Identify which cell holds the provided text, then report its (X, Y) central coordinate. 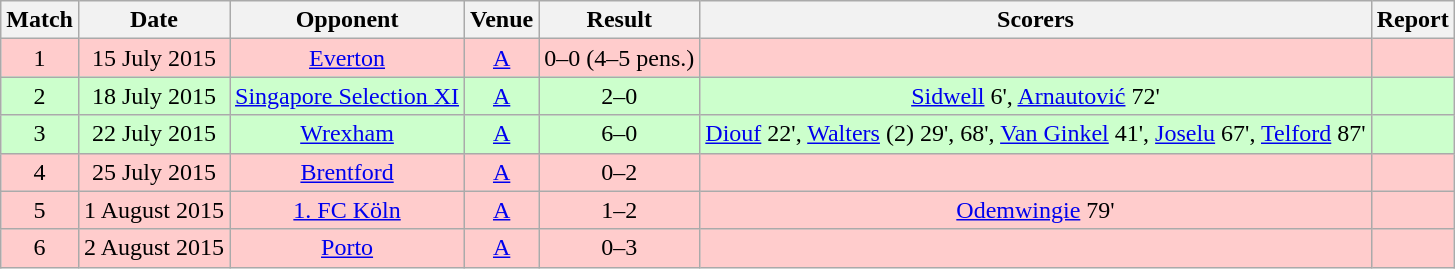
3 (40, 134)
6 (40, 248)
0–2 (620, 172)
0–0 (4–5 pens.) (620, 58)
Everton (348, 58)
Report (1412, 20)
1. FC Köln (348, 210)
Opponent (348, 20)
5 (40, 210)
Singapore Selection XI (348, 96)
Venue (502, 20)
1 (40, 58)
Scorers (1036, 20)
Match (40, 20)
4 (40, 172)
0–3 (620, 248)
6–0 (620, 134)
Sidwell 6', Arnautović 72' (1036, 96)
2–0 (620, 96)
15 July 2015 (154, 58)
1 August 2015 (154, 210)
Result (620, 20)
Date (154, 20)
Odemwingie 79' (1036, 210)
Brentford (348, 172)
2 (40, 96)
22 July 2015 (154, 134)
2 August 2015 (154, 248)
Wrexham (348, 134)
Porto (348, 248)
1–2 (620, 210)
Diouf 22', Walters (2) 29', 68', Van Ginkel 41', Joselu 67', Telford 87' (1036, 134)
18 July 2015 (154, 96)
25 July 2015 (154, 172)
